From the cell containing the given text, extract its center point as [X, Y] coordinate. 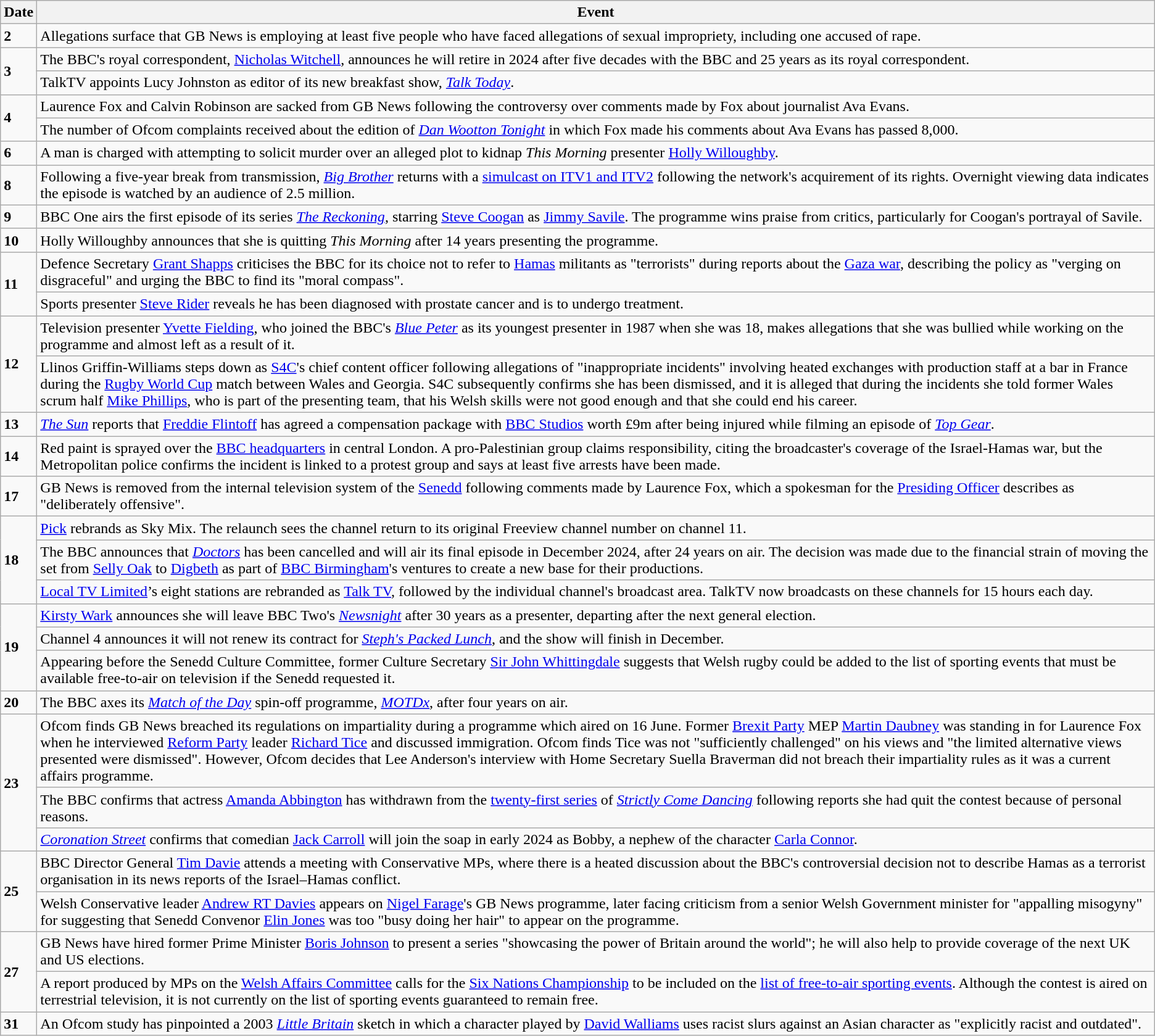
25 [19, 891]
10 [19, 240]
31 [19, 1024]
23 [19, 782]
18 [19, 560]
Coronation Street confirms that comedian Jack Carroll will join the soap in early 2024 as Bobby, a nephew of the character Carla Connor. [596, 839]
Allegations surface that GB News is employing at least five people who have faced allegations of sexual impropriety, including one accused of rape. [596, 36]
9 [19, 217]
13 [19, 425]
A man is charged with attempting to solicit murder over an alleged plot to kidnap This Morning presenter Holly Willoughby. [596, 153]
14 [19, 457]
12 [19, 364]
17 [19, 496]
19 [19, 647]
Event [596, 12]
27 [19, 972]
3 [19, 71]
20 [19, 702]
4 [19, 118]
Pick rebrands as Sky Mix. The relaunch sees the channel return to its original Freeview channel number on channel 11. [596, 528]
8 [19, 185]
The number of Ofcom complaints received about the edition of Dan Wootton Tonight in which Fox made his comments about Ava Evans has passed 8,000. [596, 130]
Kirsty Wark announces she will leave BBC Two's Newsnight after 30 years as a presenter, departing after the next general election. [596, 615]
2 [19, 36]
11 [19, 284]
Date [19, 12]
The BBC axes its Match of the Day spin-off programme, MOTDx, after four years on air. [596, 702]
Laurence Fox and Calvin Robinson are sacked from GB News following the controversy over comments made by Fox about journalist Ava Evans. [596, 106]
TalkTV appoints Lucy Johnston as editor of its new breakfast show, Talk Today. [596, 83]
6 [19, 153]
Holly Willoughby announces that she is quitting This Morning after 14 years presenting the programme. [596, 240]
Channel 4 announces it will not renew its contract for Steph's Packed Lunch, and the show will finish in December. [596, 639]
Sports presenter Steve Rider reveals he has been diagnosed with prostate cancer and is to undergo treatment. [596, 304]
